Return the (x, y) coordinate for the center point of the cell that contains the specified text.  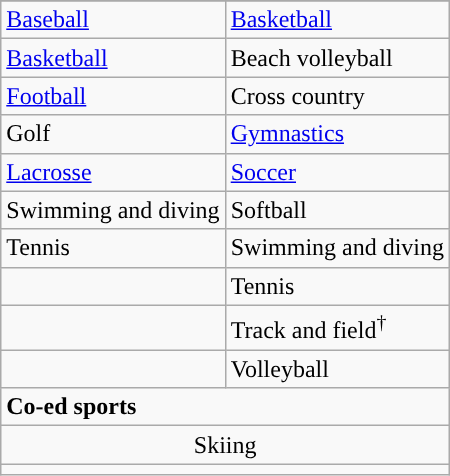
Softball (337, 210)
Volleyball (337, 369)
Co-ed sports (226, 407)
Cross country (337, 96)
Soccer (337, 172)
Golf (113, 134)
Skiing (226, 445)
Baseball (113, 20)
Lacrosse (113, 172)
Gymnastics (337, 134)
Track and field† (337, 328)
Beach volleyball (337, 58)
Football (113, 96)
